Search for the cell housing the specified text and yield its (x, y) center coordinate. 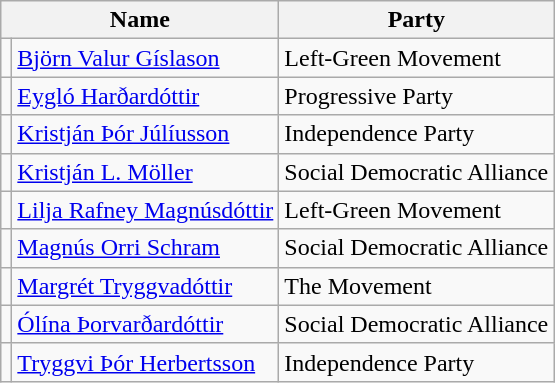
Magnús Orri Schram (146, 248)
Kristján L. Möller (146, 172)
Tryggvi Þór Herbertsson (146, 362)
Progressive Party (416, 96)
Party (416, 20)
Eygló Harðardóttir (146, 96)
Name (140, 20)
Kristján Þór Júlíusson (146, 134)
Margrét Tryggvadóttir (146, 286)
The Movement (416, 286)
Lilja Rafney Magnúsdóttir (146, 210)
Björn Valur Gíslason (146, 58)
Ólína Þorvarðardóttir (146, 324)
